Capture the cell that displays the provided text and extract its [x, y] central coordinate. 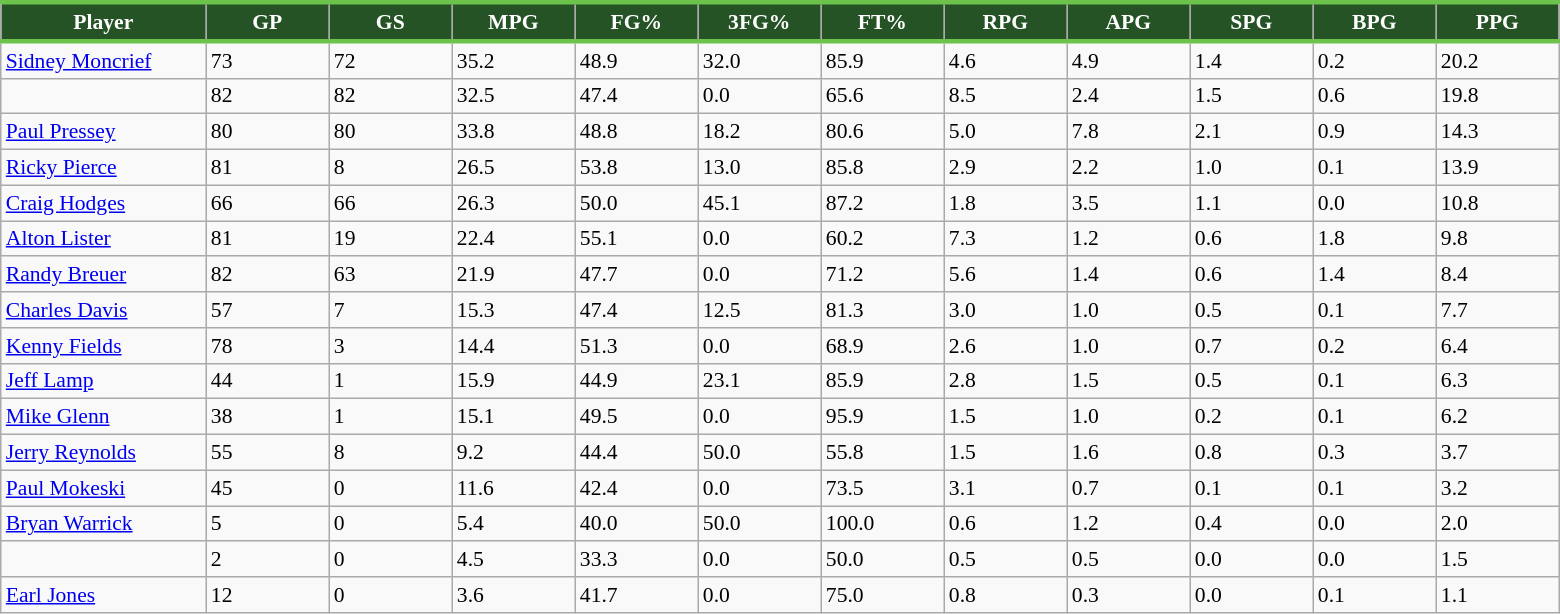
87.2 [882, 203]
5 [268, 524]
26.5 [514, 168]
BPG [1374, 22]
FT% [882, 22]
Kenny Fields [104, 346]
5.0 [1006, 132]
51.3 [636, 346]
42.4 [636, 488]
7.7 [1498, 310]
GS [390, 22]
22.4 [514, 239]
7.8 [1128, 132]
PPG [1498, 22]
Mike Glenn [104, 417]
14.3 [1498, 132]
18.2 [760, 132]
78 [268, 346]
3.7 [1498, 453]
Ricky Pierce [104, 168]
26.3 [514, 203]
32.5 [514, 96]
Bryan Warrick [104, 524]
4.5 [514, 560]
2.0 [1498, 524]
9.2 [514, 453]
45.1 [760, 203]
72 [390, 60]
32.0 [760, 60]
80.6 [882, 132]
33.3 [636, 560]
71.2 [882, 275]
Earl Jones [104, 595]
44 [268, 381]
3.2 [1498, 488]
45 [268, 488]
95.9 [882, 417]
3.5 [1128, 203]
48.9 [636, 60]
14.4 [514, 346]
8.5 [1006, 96]
7.3 [1006, 239]
10.8 [1498, 203]
Jeff Lamp [104, 381]
12 [268, 595]
6.4 [1498, 346]
2.2 [1128, 168]
44.9 [636, 381]
2.4 [1128, 96]
Randy Breuer [104, 275]
13.0 [760, 168]
APG [1128, 22]
3.1 [1006, 488]
15.9 [514, 381]
73.5 [882, 488]
5.6 [1006, 275]
2 [268, 560]
19 [390, 239]
Jerry Reynolds [104, 453]
63 [390, 275]
3.6 [514, 595]
81.3 [882, 310]
4.9 [1128, 60]
3 [390, 346]
55 [268, 453]
12.5 [760, 310]
3FG% [760, 22]
11.6 [514, 488]
57 [268, 310]
0.9 [1374, 132]
6.3 [1498, 381]
9.8 [1498, 239]
48.8 [636, 132]
Sidney Moncrief [104, 60]
47.7 [636, 275]
7 [390, 310]
5.4 [514, 524]
Charles Davis [104, 310]
0.4 [1252, 524]
RPG [1006, 22]
GP [268, 22]
Paul Mokeski [104, 488]
40.0 [636, 524]
53.8 [636, 168]
20.2 [1498, 60]
19.8 [1498, 96]
49.5 [636, 417]
1.6 [1128, 453]
Alton Lister [104, 239]
FG% [636, 22]
4.6 [1006, 60]
6.2 [1498, 417]
2.1 [1252, 132]
44.4 [636, 453]
55.8 [882, 453]
8.4 [1498, 275]
21.9 [514, 275]
65.6 [882, 96]
SPG [1252, 22]
85.8 [882, 168]
3.0 [1006, 310]
15.3 [514, 310]
68.9 [882, 346]
55.1 [636, 239]
23.1 [760, 381]
MPG [514, 22]
15.1 [514, 417]
60.2 [882, 239]
38 [268, 417]
100.0 [882, 524]
13.9 [1498, 168]
75.0 [882, 595]
2.9 [1006, 168]
35.2 [514, 60]
73 [268, 60]
Paul Pressey [104, 132]
41.7 [636, 595]
Craig Hodges [104, 203]
33.8 [514, 132]
2.8 [1006, 381]
Player [104, 22]
2.6 [1006, 346]
